Search for the cell housing the specified text and yield its (X, Y) center coordinate. 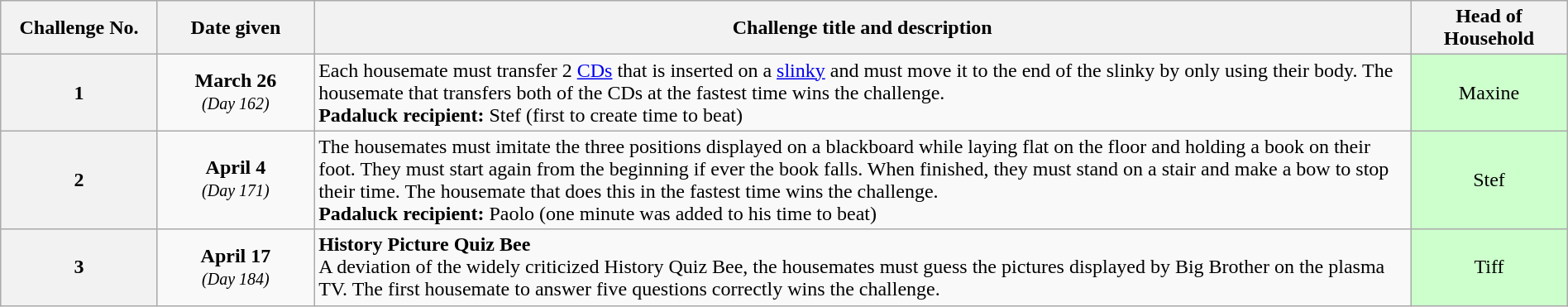
Stef (1489, 180)
March 26(Day 162) (235, 93)
Challenge No. (79, 28)
2 (79, 180)
April 4(Day 171) (235, 180)
Challenge title and description (863, 28)
Head of Household (1489, 28)
Maxine (1489, 93)
Date given (235, 28)
1 (79, 93)
Tiff (1489, 267)
3 (79, 267)
April 17(Day 184) (235, 267)
